Detect which cell encompasses the target text, then output its [x, y] center coordinate. 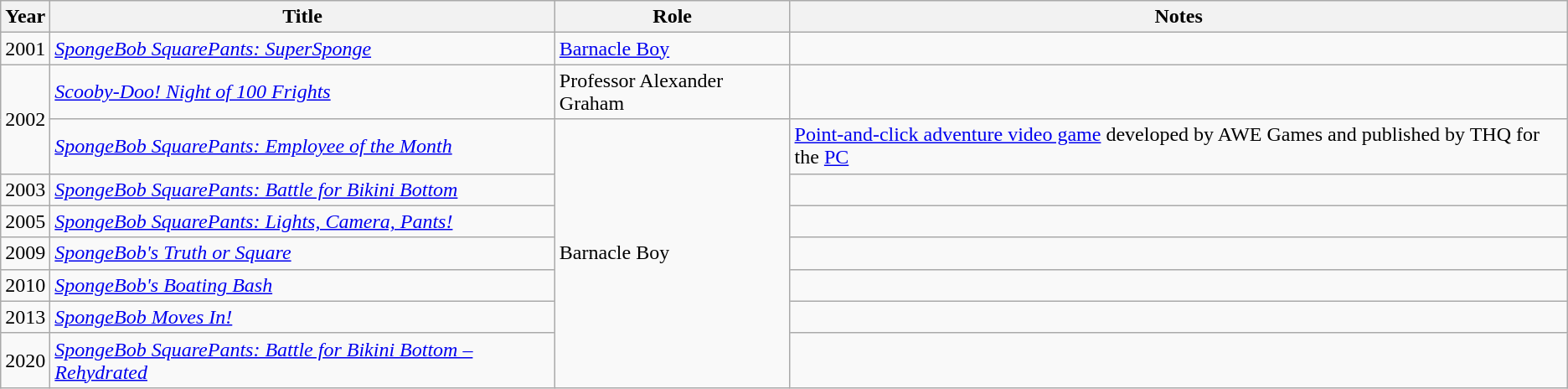
Title [303, 17]
2002 [25, 119]
SpongeBob SquarePants: Employee of the Month [303, 146]
SpongeBob's Boating Bash [303, 285]
2009 [25, 253]
2020 [25, 360]
2013 [25, 317]
2005 [25, 221]
SpongeBob SquarePants: Lights, Camera, Pants! [303, 221]
SpongeBob SquarePants: Battle for Bikini Bottom [303, 189]
2001 [25, 49]
SpongeBob's Truth or Square [303, 253]
Scooby-Doo! Night of 100 Frights [303, 92]
2003 [25, 189]
Notes [1179, 17]
SpongeBob Moves In! [303, 317]
SpongeBob SquarePants: SuperSponge [303, 49]
SpongeBob SquarePants: Battle for Bikini Bottom – Rehydrated [303, 360]
Year [25, 17]
Professor Alexander Graham [672, 92]
2010 [25, 285]
Point-and-click adventure video game developed by AWE Games and published by THQ for the PC [1179, 146]
Role [672, 17]
